Identify which cell holds the provided text, then report its (x, y) central coordinate. 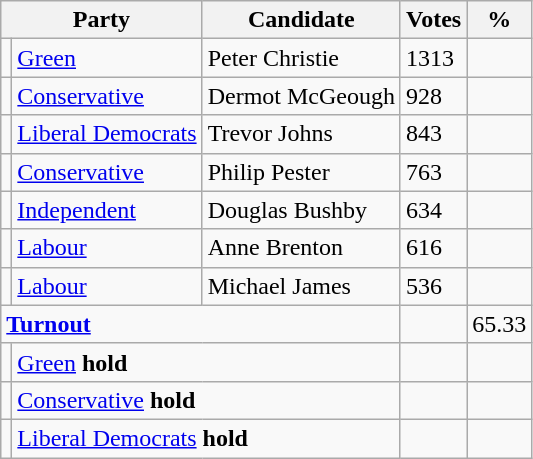
Candidate (301, 20)
843 (433, 134)
Douglas Bushby (301, 210)
Green hold (206, 362)
Philip Pester (301, 172)
Dermot McGeough (301, 96)
Party (102, 20)
65.33 (500, 324)
Michael James (301, 286)
Votes (433, 20)
Anne Brenton (301, 248)
Turnout (201, 324)
Liberal Democrats hold (206, 438)
Green (107, 58)
536 (433, 286)
763 (433, 172)
Liberal Democrats (107, 134)
1313 (433, 58)
Conservative hold (206, 400)
634 (433, 210)
928 (433, 96)
% (500, 20)
Peter Christie (301, 58)
616 (433, 248)
Trevor Johns (301, 134)
Independent (107, 210)
